Extract the (X, Y) coordinate from the center of the cell holding the provided text.  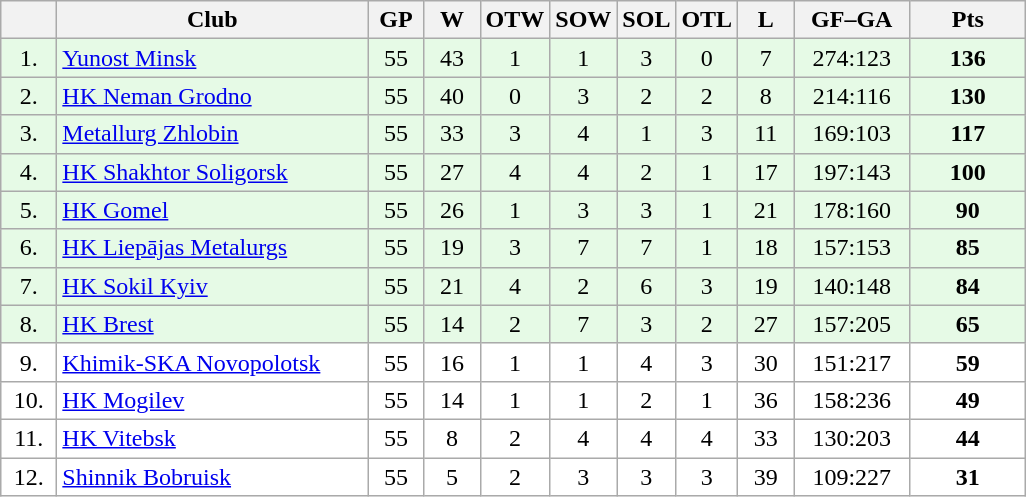
W (452, 20)
90 (968, 210)
HK Liepājas Metalurgs (212, 248)
L (766, 20)
HK Neman Grodno (212, 96)
GF–GA (852, 20)
274:123 (852, 58)
HK Brest (212, 324)
5 (452, 477)
11. (29, 438)
197:143 (852, 172)
3. (29, 134)
157:205 (852, 324)
151:217 (852, 362)
157:153 (852, 248)
43 (452, 58)
2. (29, 96)
HK Mogilev (212, 400)
Metallurg Zhlobin (212, 134)
130 (968, 96)
109:227 (852, 477)
Club (212, 20)
39 (766, 477)
140:148 (852, 286)
Pts (968, 20)
178:160 (852, 210)
SOL (646, 20)
10. (29, 400)
30 (766, 362)
85 (968, 248)
6. (29, 248)
26 (452, 210)
117 (968, 134)
214:116 (852, 96)
130:203 (852, 438)
40 (452, 96)
36 (766, 400)
HK Gomel (212, 210)
OTL (707, 20)
HK Sokil Kyiv (212, 286)
31 (968, 477)
9. (29, 362)
HK Shakhtor Soligorsk (212, 172)
12. (29, 477)
49 (968, 400)
169:103 (852, 134)
17 (766, 172)
16 (452, 362)
OTW (515, 20)
Yunost Minsk (212, 58)
HK Vitebsk (212, 438)
6 (646, 286)
Khimik-SKA Novopolotsk (212, 362)
44 (968, 438)
GP (396, 20)
136 (968, 58)
Shinnik Bobruisk (212, 477)
84 (968, 286)
1. (29, 58)
100 (968, 172)
65 (968, 324)
7. (29, 286)
59 (968, 362)
SOW (584, 20)
18 (766, 248)
8. (29, 324)
11 (766, 134)
5. (29, 210)
4. (29, 172)
158:236 (852, 400)
